From the cell containing the given text, extract its center point as [x, y] coordinate. 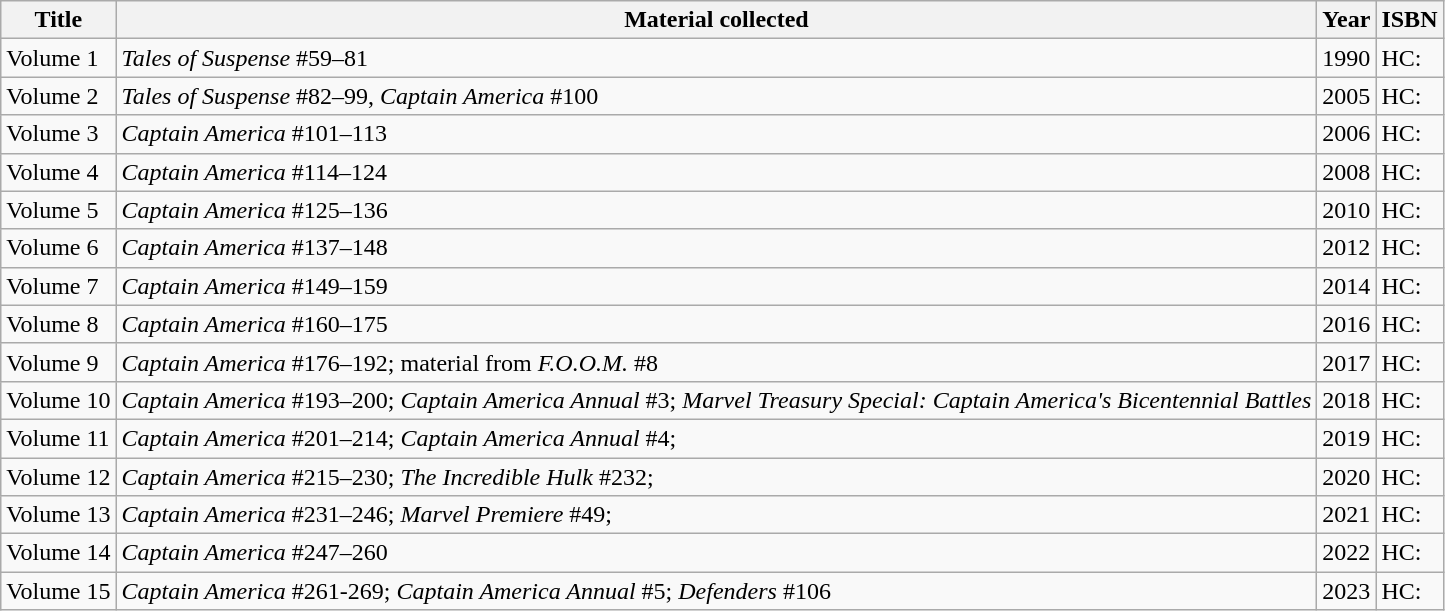
Captain America #231–246; Marvel Premiere #49; [716, 515]
2005 [1346, 96]
Volume 10 [58, 400]
ISBN [1410, 20]
Captain America #201–214; Captain America Annual #4; [716, 438]
1990 [1346, 58]
2014 [1346, 286]
2017 [1346, 362]
2019 [1346, 438]
Volume 15 [58, 591]
Volume 7 [58, 286]
Captain America #137–148 [716, 248]
2010 [1346, 210]
Captain America #193–200; Captain America Annual #3; Marvel Treasury Special: Captain America's Bicentennial Battles [716, 400]
Captain America #125–136 [716, 210]
2020 [1346, 477]
Volume 2 [58, 96]
Volume 6 [58, 248]
Volume 14 [58, 553]
Material collected [716, 20]
Volume 13 [58, 515]
Captain America #261-269; Captain America Annual #5; Defenders #106 [716, 591]
Volume 11 [58, 438]
2018 [1346, 400]
2021 [1346, 515]
Volume 12 [58, 477]
Captain America #215–230; The Incredible Hulk #232; [716, 477]
Captain America #149–159 [716, 286]
2008 [1346, 172]
Volume 9 [58, 362]
2016 [1346, 324]
Volume 3 [58, 134]
Title [58, 20]
Captain America #160–175 [716, 324]
Year [1346, 20]
Captain America #247–260 [716, 553]
2022 [1346, 553]
2012 [1346, 248]
Volume 1 [58, 58]
Volume 5 [58, 210]
Volume 4 [58, 172]
2023 [1346, 591]
Tales of Suspense #59–81 [716, 58]
Captain America #176–192; material from F.O.O.M. #8 [716, 362]
Captain America #114–124 [716, 172]
Captain America #101–113 [716, 134]
2006 [1346, 134]
Volume 8 [58, 324]
Tales of Suspense #82–99, Captain America #100 [716, 96]
